Return the (X, Y) coordinate for the center point of the cell that contains the specified text.  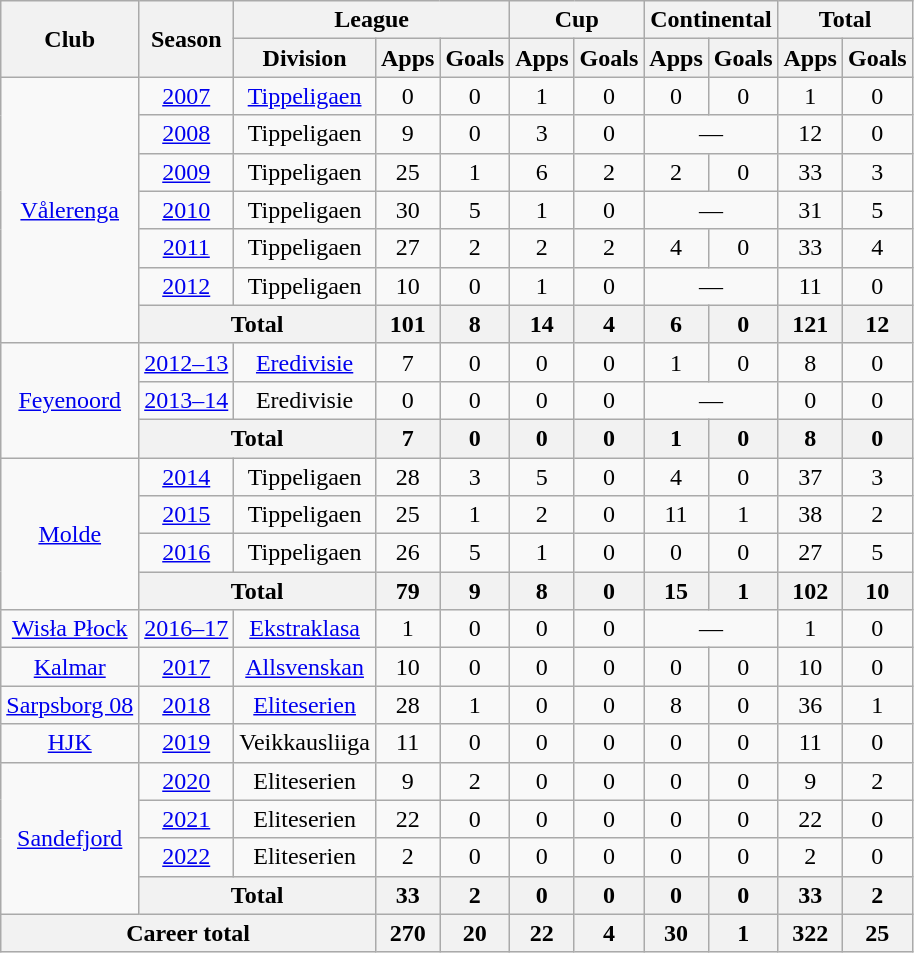
2017 (186, 667)
101 (407, 324)
26 (407, 553)
31 (810, 210)
38 (810, 515)
2012–13 (186, 362)
Continental (711, 20)
Sarpsborg 08 (70, 705)
322 (810, 933)
Vålerenga (70, 210)
2015 (186, 515)
League (372, 20)
Career total (188, 933)
2010 (186, 210)
Ekstraklasa (305, 629)
HJK (70, 743)
2019 (186, 743)
Wisła Płock (70, 629)
15 (676, 591)
2012 (186, 286)
37 (810, 477)
2007 (186, 96)
Season (186, 39)
Veikkausliiga (305, 743)
Kalmar (70, 667)
2021 (186, 819)
2011 (186, 248)
121 (810, 324)
2016 (186, 553)
14 (542, 324)
79 (407, 591)
Molde (70, 534)
2016–17 (186, 629)
Club (70, 39)
Cup (577, 20)
Sandefjord (70, 838)
20 (475, 933)
270 (407, 933)
2009 (186, 172)
2022 (186, 857)
Allsvenskan (305, 667)
2013–14 (186, 400)
2014 (186, 477)
36 (810, 705)
2018 (186, 705)
Feyenoord (70, 400)
Division (305, 58)
102 (810, 591)
2008 (186, 134)
2020 (186, 781)
